Extract the [X, Y] coordinate from the center of the cell holding the provided text.  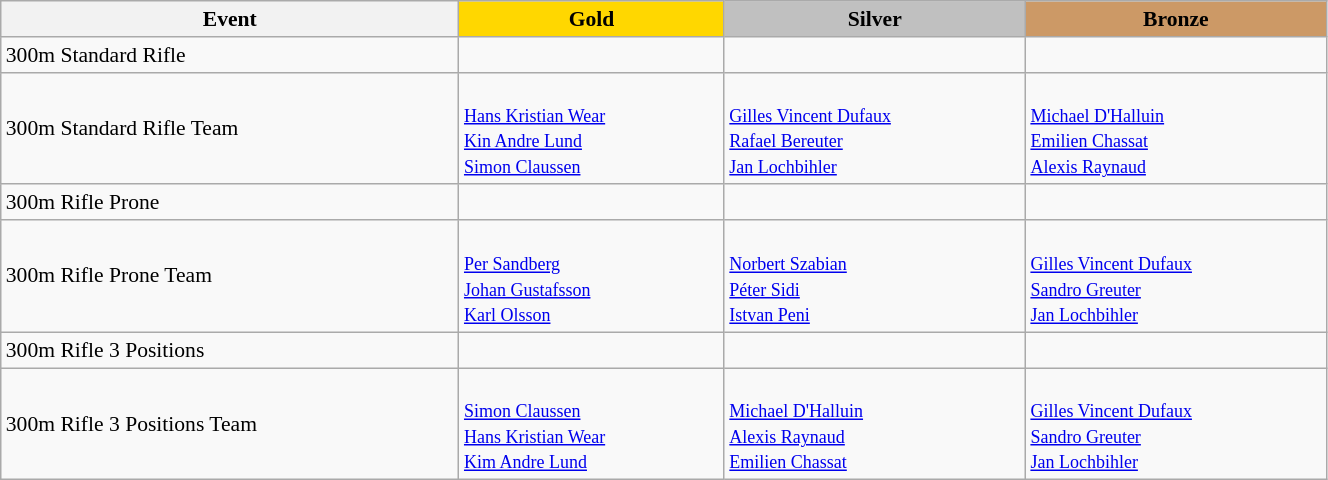
Norbert SzabianPéter SidiIstvan Peni [874, 276]
Michael D'HalluinEmilien ChassatAlexis Raynaud [1176, 128]
Gold [592, 19]
Event [230, 19]
Michael D'HalluinAlexis RaynaudEmilien Chassat [874, 424]
Hans Kristian WearKin Andre LundSimon Claussen [592, 128]
Silver [874, 19]
300m Rifle 3 Positions Team [230, 424]
300m Rifle Prone Team [230, 276]
300m Rifle 3 Positions [230, 350]
300m Standard Rifle [230, 55]
Bronze [1176, 19]
Simon ClaussenHans Kristian WearKim Andre Lund [592, 424]
Gilles Vincent DufauxRafael BereuterJan Lochbihler [874, 128]
300m Rifle Prone [230, 203]
Per SandbergJohan GustafssonKarl Olsson [592, 276]
300m Standard Rifle Team [230, 128]
